Detect which cell encompasses the target text, then output its (X, Y) center coordinate. 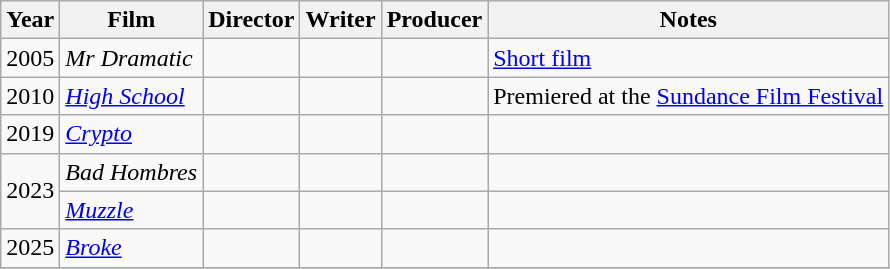
2023 (30, 191)
Crypto (132, 134)
Writer (340, 20)
2019 (30, 134)
2010 (30, 96)
High School (132, 96)
Producer (434, 20)
Film (132, 20)
Broke (132, 248)
2005 (30, 58)
Muzzle (132, 210)
2025 (30, 248)
Mr Dramatic (132, 58)
Year (30, 20)
Bad Hombres (132, 172)
Director (252, 20)
Notes (688, 20)
Short film (688, 58)
Premiered at the Sundance Film Festival (688, 96)
